Search for the cell housing the specified text and yield its (x, y) center coordinate. 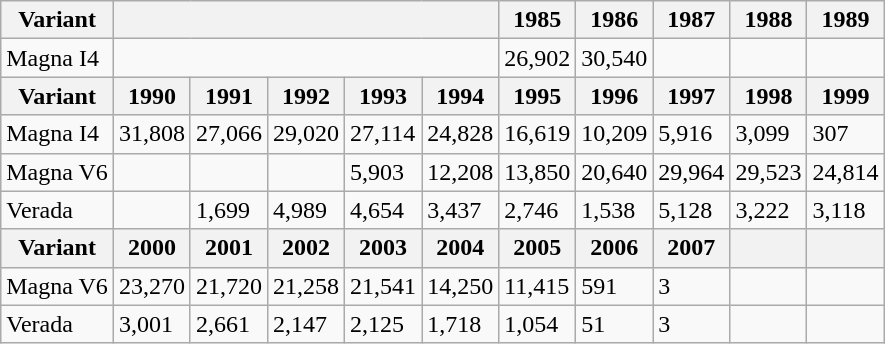
1991 (228, 96)
51 (614, 324)
13,850 (538, 172)
2005 (538, 248)
2007 (692, 248)
2,147 (306, 324)
2001 (228, 248)
29,523 (768, 172)
27,114 (384, 134)
1986 (614, 20)
27,066 (228, 134)
1,054 (538, 324)
14,250 (460, 286)
1987 (692, 20)
3,099 (768, 134)
2006 (614, 248)
2,661 (228, 324)
29,020 (306, 134)
2004 (460, 248)
1999 (846, 96)
5,903 (384, 172)
2,125 (384, 324)
16,619 (538, 134)
591 (614, 286)
29,964 (692, 172)
1988 (768, 20)
1992 (306, 96)
1998 (768, 96)
5,128 (692, 210)
12,208 (460, 172)
1,699 (228, 210)
24,828 (460, 134)
1989 (846, 20)
11,415 (538, 286)
31,808 (152, 134)
21,541 (384, 286)
21,720 (228, 286)
3,437 (460, 210)
10,209 (614, 134)
1,718 (460, 324)
21,258 (306, 286)
2003 (384, 248)
2000 (152, 248)
3,222 (768, 210)
1985 (538, 20)
5,916 (692, 134)
2,746 (538, 210)
1990 (152, 96)
1996 (614, 96)
1,538 (614, 210)
1994 (460, 96)
24,814 (846, 172)
2002 (306, 248)
4,654 (384, 210)
23,270 (152, 286)
1997 (692, 96)
3,118 (846, 210)
26,902 (538, 58)
1995 (538, 96)
30,540 (614, 58)
4,989 (306, 210)
20,640 (614, 172)
1993 (384, 96)
307 (846, 134)
3,001 (152, 324)
